Capture the cell that displays the provided text and extract its (X, Y) central coordinate. 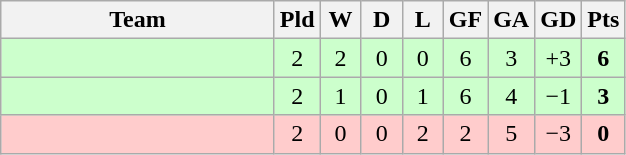
GD (558, 20)
GA (512, 20)
D (382, 20)
Team (138, 20)
W (340, 20)
L (422, 20)
5 (512, 134)
Pld (297, 20)
GF (465, 20)
Pts (604, 20)
−1 (558, 96)
+3 (558, 58)
4 (512, 96)
−3 (558, 134)
